From the cell containing the given text, extract its center point as (x, y) coordinate. 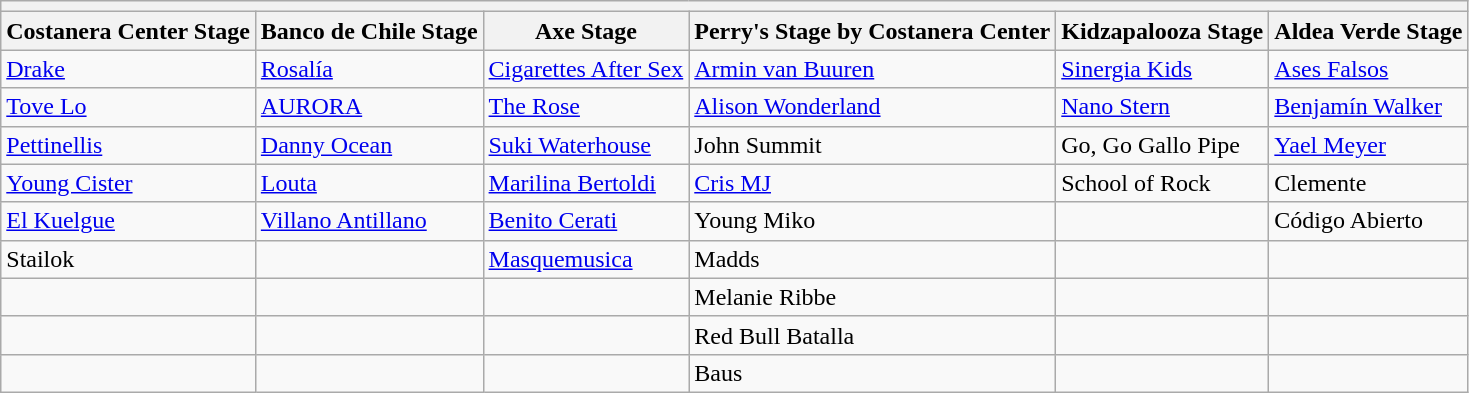
Armin van Buuren (872, 69)
Louta (369, 183)
Baus (872, 373)
Villano Antillano (369, 221)
Drake (128, 69)
AURORA (369, 107)
Axe Stage (586, 31)
Young Miko (872, 221)
Masquemusica (586, 259)
Cris MJ (872, 183)
Ases Falsos (1368, 69)
Banco de Chile Stage (369, 31)
Benito Cerati (586, 221)
Marilina Bertoldi (586, 183)
Aldea Verde Stage (1368, 31)
Pettinellis (128, 145)
Danny Ocean (369, 145)
Código Abierto (1368, 221)
Red Bull Batalla (872, 335)
Tove Lo (128, 107)
Suki Waterhouse (586, 145)
Madds (872, 259)
Stailok (128, 259)
Benjamín Walker (1368, 107)
Melanie Ribbe (872, 297)
Perry's Stage by Costanera Center (872, 31)
Rosalía (369, 69)
El Kuelgue (128, 221)
Costanera Center Stage (128, 31)
Go, Go Gallo Pipe (1162, 145)
Alison Wonderland (872, 107)
Sinergia Kids (1162, 69)
Nano Stern (1162, 107)
John Summit (872, 145)
Kidzapalooza Stage (1162, 31)
Young Cister (128, 183)
Yael Meyer (1368, 145)
Clemente (1368, 183)
The Rose (586, 107)
Cigarettes After Sex (586, 69)
School of Rock (1162, 183)
